Scan for the cell matching the given text and deliver its [x, y] coordinate at center. 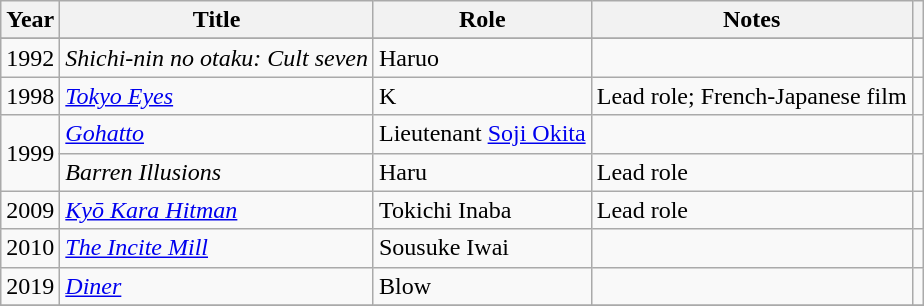
Lead role; French-Japanese film [752, 96]
Barren Illusions [217, 172]
Role [482, 20]
Haru [482, 172]
Diner [217, 286]
Kyō Kara Hitman [217, 210]
Tokyo Eyes [217, 96]
1999 [30, 153]
The Incite Mill [217, 248]
Title [217, 20]
2019 [30, 286]
Tokichi Inaba [482, 210]
Lieutenant Soji Okita [482, 134]
Year [30, 20]
2009 [30, 210]
Notes [752, 20]
Sousuke Iwai [482, 248]
Blow [482, 286]
K [482, 96]
Haruo [482, 58]
1998 [30, 96]
2010 [30, 248]
Gohatto [217, 134]
1992 [30, 58]
Shichi-nin no otaku: Cult seven [217, 58]
